Determine the [x, y] coordinate at the center of the cell enclosing the given text.  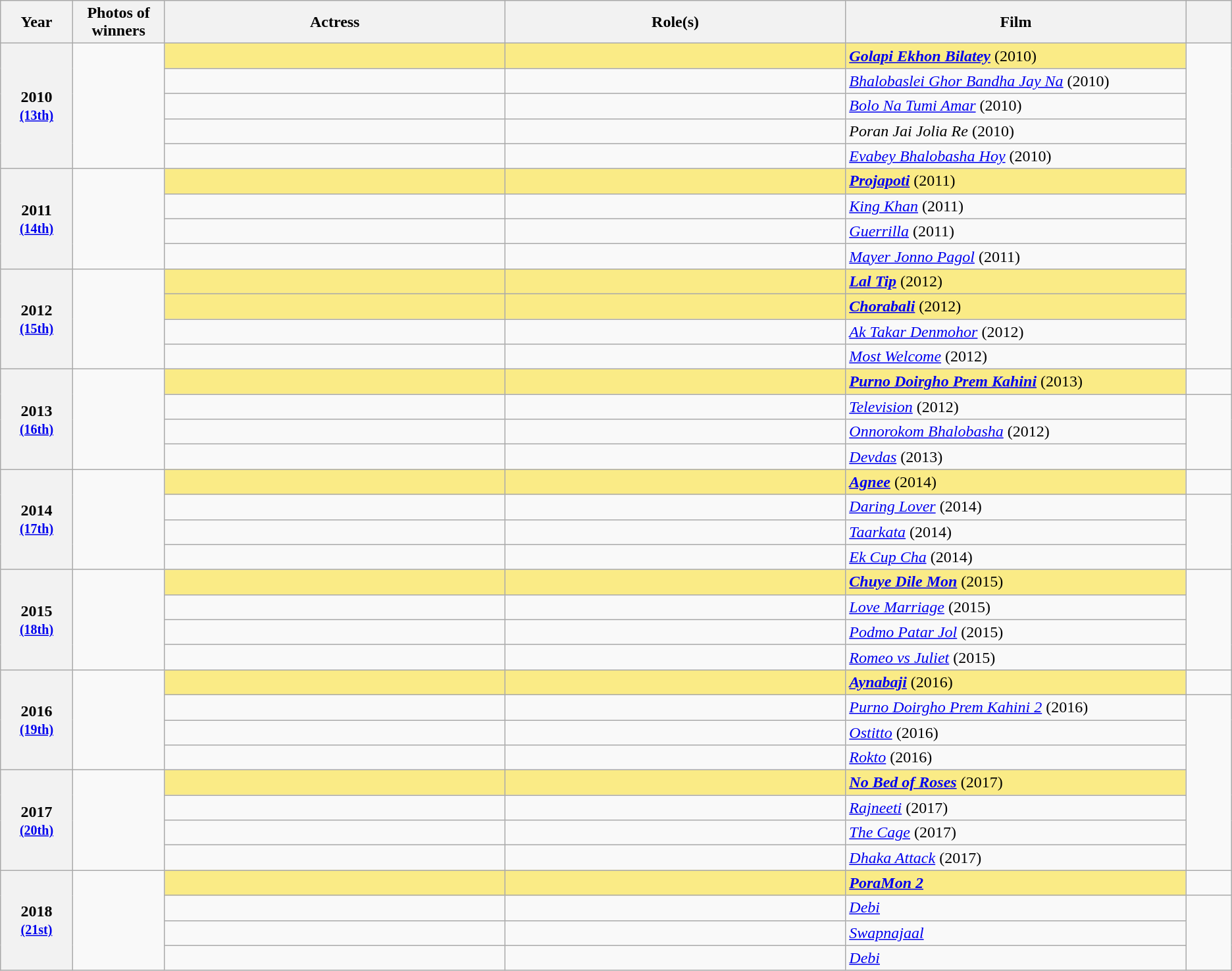
King Khan (2011) [1016, 206]
Love Marriage (2015) [1016, 607]
Swapnajaal [1016, 933]
Purno Doirgho Prem Kahini 2 (2016) [1016, 707]
Lal Tip (2012) [1016, 281]
Mayer Jonno Pagol (2011) [1016, 256]
Projapoti (2011) [1016, 181]
Most Welcome (2012) [1016, 357]
2016 (19th) [37, 720]
Poran Jai Jolia Re (2010) [1016, 131]
Film [1016, 22]
Chuye Dile Mon (2015) [1016, 582]
Romeo vs Juliet (2015) [1016, 657]
Podmo Patar Jol (2015) [1016, 632]
Photos of winners [118, 22]
2018 (21st) [37, 920]
2017 (20th) [37, 820]
Guerrilla (2011) [1016, 231]
Television (2012) [1016, 407]
Onnorokom Bhalobasha (2012) [1016, 432]
Ek Cup Cha (2014) [1016, 557]
Daring Lover (2014) [1016, 507]
Actress [334, 22]
Role(s) [675, 22]
2010 (13th) [37, 106]
Bhalobaslei Ghor Bandha Jay Na (2010) [1016, 81]
Devdas (2013) [1016, 457]
Ak Takar Denmohor (2012) [1016, 331]
Chorabali (2012) [1016, 306]
Dhaka Attack (2017) [1016, 858]
Purno Doirgho Prem Kahini (2013) [1016, 382]
Taarkata (2014) [1016, 532]
Ostitto (2016) [1016, 733]
Bolo Na Tumi Amar (2010) [1016, 106]
No Bed of Roses (2017) [1016, 783]
Aynabaji (2016) [1016, 682]
Evabey Bhalobasha Hoy (2010) [1016, 156]
Rokto (2016) [1016, 758]
Agnee (2014) [1016, 482]
2015 (18th) [37, 619]
2014 (17th) [37, 519]
2012 (15th) [37, 319]
Golapi Ekhon Bilatey (2010) [1016, 56]
Rajneeti (2017) [1016, 808]
PoraMon 2 [1016, 883]
The Cage (2017) [1016, 833]
2013 (16th) [37, 419]
2011 (14th) [37, 219]
Year [37, 22]
